Output the (X, Y) coordinate of the center of the cell containing the given text.  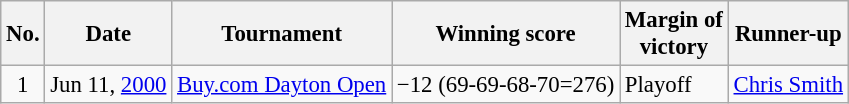
Buy.com Dayton Open (282, 85)
Chris Smith (788, 85)
Date (108, 34)
1 (23, 85)
Playoff (674, 85)
Jun 11, 2000 (108, 85)
−12 (69-69-68-70=276) (506, 85)
Winning score (506, 34)
No. (23, 34)
Runner-up (788, 34)
Tournament (282, 34)
Margin ofvictory (674, 34)
